Provide the [x, y] coordinate of the cell's center where the given text is located.  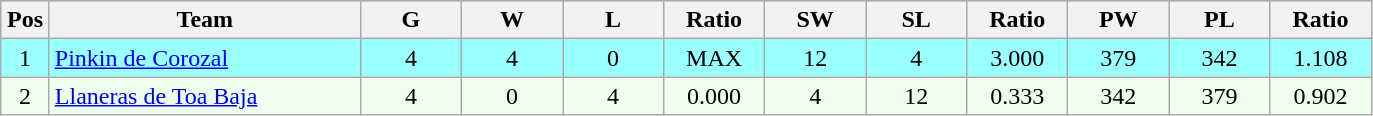
2 [26, 96]
Pinkin de Corozal [204, 58]
1.108 [1320, 58]
MAX [714, 58]
SL [916, 20]
Pos [26, 20]
G [410, 20]
3.000 [1018, 58]
1 [26, 58]
PL [1220, 20]
SW [816, 20]
Llaneras de Toa Baja [204, 96]
0.000 [714, 96]
0.902 [1320, 96]
0.333 [1018, 96]
PW [1118, 20]
L [612, 20]
W [512, 20]
Team [204, 20]
